Return (X, Y) of the center of cell containing provided text 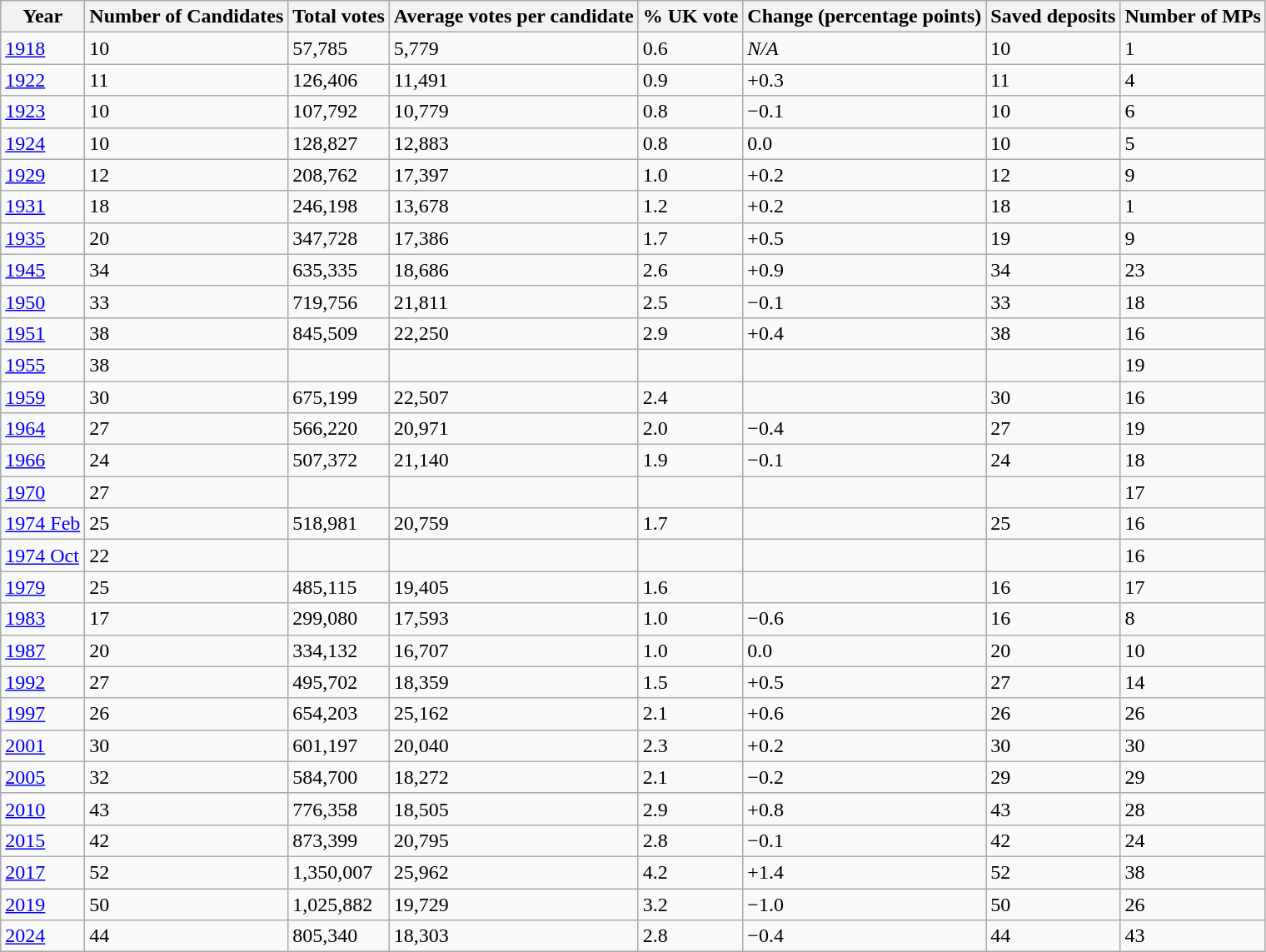
507,372 (339, 461)
23 (1193, 270)
18,686 (513, 270)
28 (1193, 809)
19,405 (513, 587)
Change (percentage points) (865, 17)
2.4 (690, 397)
107,792 (339, 112)
1997 (43, 714)
1950 (43, 302)
873,399 (339, 840)
1955 (43, 365)
2017 (43, 872)
17,386 (513, 238)
1.6 (690, 587)
+0.9 (865, 270)
1945 (43, 270)
20,759 (513, 524)
776,358 (339, 809)
1966 (43, 461)
8 (1193, 619)
14 (1193, 682)
601,197 (339, 745)
17,397 (513, 175)
18,303 (513, 936)
25,162 (513, 714)
−0.2 (865, 777)
22 (187, 556)
635,335 (339, 270)
6 (1193, 112)
1.5 (690, 682)
18,359 (513, 682)
347,728 (339, 238)
334,132 (339, 650)
1.2 (690, 207)
18,272 (513, 777)
719,756 (339, 302)
1,025,882 (339, 904)
1931 (43, 207)
1983 (43, 619)
805,340 (339, 936)
+0.6 (865, 714)
4.2 (690, 872)
25,962 (513, 872)
32 (187, 777)
+0.8 (865, 809)
10,779 (513, 112)
2.3 (690, 745)
2005 (43, 777)
Year (43, 17)
2024 (43, 936)
1987 (43, 650)
1974 Feb (43, 524)
5,779 (513, 48)
518,981 (339, 524)
17,593 (513, 619)
+1.4 (865, 872)
21,140 (513, 461)
1924 (43, 143)
299,080 (339, 619)
−1.0 (865, 904)
18,505 (513, 809)
Saved deposits (1053, 17)
654,203 (339, 714)
1,350,007 (339, 872)
2019 (43, 904)
21,811 (513, 302)
−0.6 (865, 619)
1970 (43, 492)
1.9 (690, 461)
19,729 (513, 904)
N/A (865, 48)
2015 (43, 840)
128,827 (339, 143)
20,971 (513, 429)
13,678 (513, 207)
2.6 (690, 270)
1922 (43, 80)
20,040 (513, 745)
1992 (43, 682)
1974 Oct (43, 556)
1918 (43, 48)
22,507 (513, 397)
+0.4 (865, 333)
5 (1193, 143)
2.0 (690, 429)
495,702 (339, 682)
57,785 (339, 48)
1935 (43, 238)
Average votes per candidate (513, 17)
16,707 (513, 650)
1979 (43, 587)
0.6 (690, 48)
1923 (43, 112)
+0.3 (865, 80)
Total votes (339, 17)
845,509 (339, 333)
3.2 (690, 904)
20,795 (513, 840)
566,220 (339, 429)
2.5 (690, 302)
584,700 (339, 777)
246,198 (339, 207)
1964 (43, 429)
126,406 (339, 80)
12,883 (513, 143)
1929 (43, 175)
4 (1193, 80)
% UK vote (690, 17)
11,491 (513, 80)
2001 (43, 745)
208,762 (339, 175)
0.9 (690, 80)
22,250 (513, 333)
675,199 (339, 397)
485,115 (339, 587)
Number of Candidates (187, 17)
1951 (43, 333)
1959 (43, 397)
Number of MPs (1193, 17)
2010 (43, 809)
